For the text-containing cell, return its midpoint in (x, y) coordinate format. 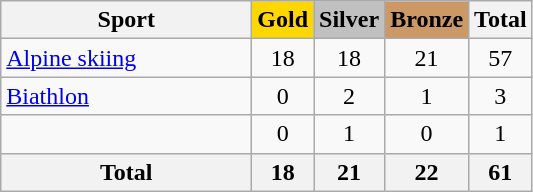
Silver (350, 20)
61 (501, 172)
Biathlon (126, 96)
57 (501, 58)
Alpine skiing (126, 58)
3 (501, 96)
Gold (283, 20)
Sport (126, 20)
2 (350, 96)
22 (427, 172)
Bronze (427, 20)
